Detect which cell encompasses the target text, then output its [X, Y] center coordinate. 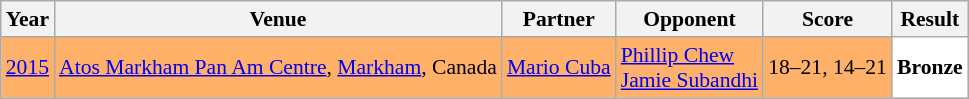
2015 [28, 68]
18–21, 14–21 [828, 68]
Opponent [690, 19]
Bronze [930, 68]
Result [930, 19]
Mario Cuba [559, 68]
Atos Markham Pan Am Centre, Markham, Canada [278, 68]
Partner [559, 19]
Venue [278, 19]
Phillip Chew Jamie Subandhi [690, 68]
Year [28, 19]
Score [828, 19]
